Pinpoint the cell where the given text exists, returning its (X, Y) midpoint coordinate. 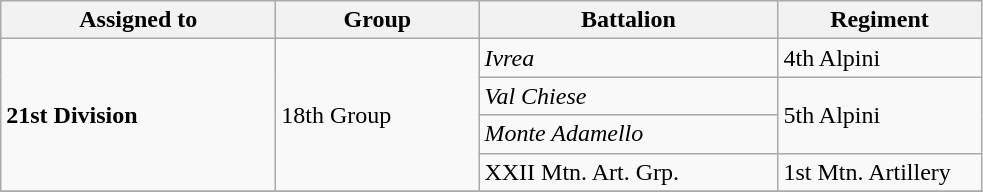
1st Mtn. Artillery (880, 172)
XXII Mtn. Art. Grp. (628, 172)
Regiment (880, 20)
Val Chiese (628, 96)
Group (378, 20)
5th Alpini (880, 115)
Battalion (628, 20)
Monte Adamello (628, 134)
Ivrea (628, 58)
4th Alpini (880, 58)
18th Group (378, 115)
Assigned to (138, 20)
21st Division (138, 115)
